Find where the given text appears and provide that cell's center as (X, Y) coordinate. 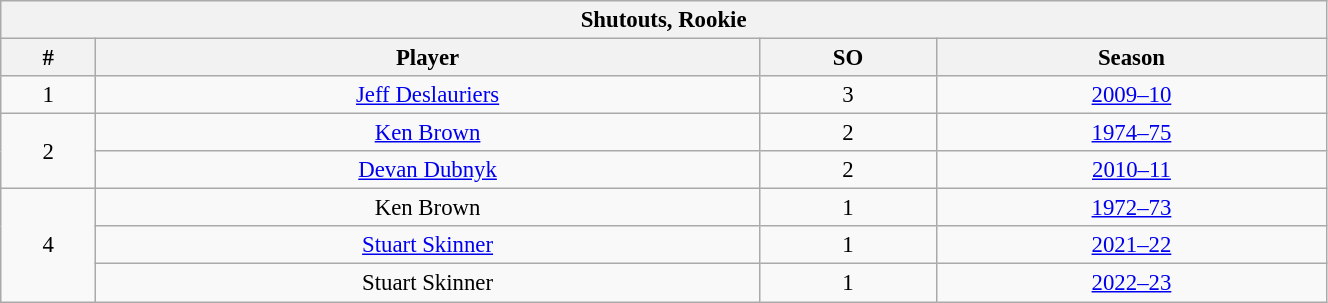
2021–22 (1131, 245)
SO (848, 58)
Season (1131, 58)
2022–23 (1131, 283)
2009–10 (1131, 95)
3 (848, 95)
Player (428, 58)
1972–73 (1131, 208)
2010–11 (1131, 170)
# (48, 58)
Jeff Deslauriers (428, 95)
Shutouts, Rookie (664, 20)
4 (48, 246)
Devan Dubnyk (428, 170)
1974–75 (1131, 133)
